Provide the (X, Y) coordinate of the cell's center where the given text is located.  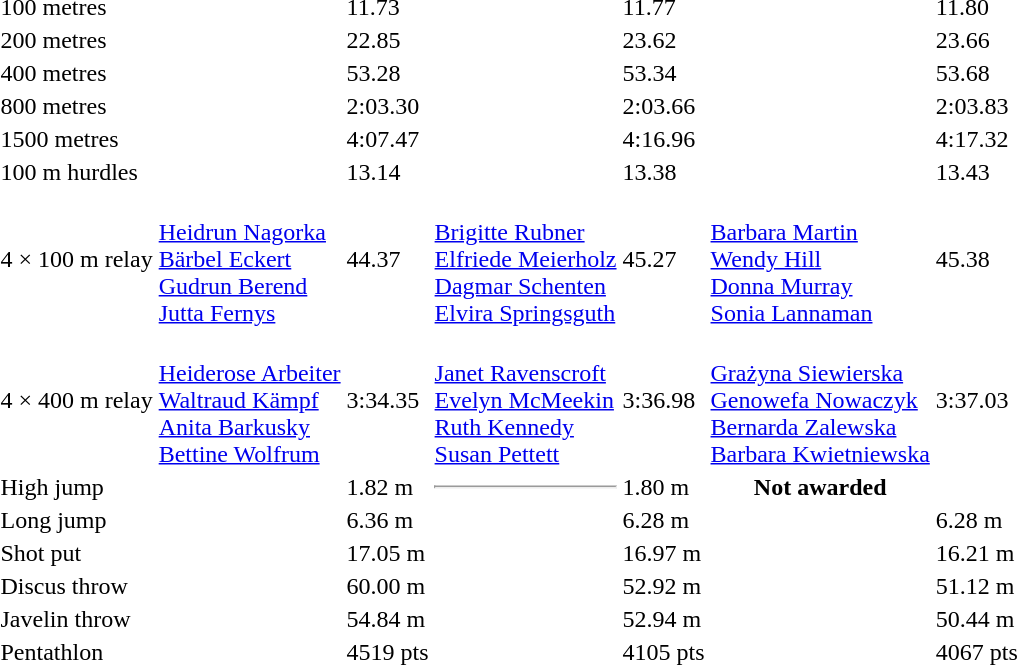
Brigitte RubnerElfriede MeierholzDagmar SchentenElvira Springsguth (526, 259)
3:36.98 (664, 400)
Janet RavenscroftEvelyn McMeekinRuth KennedySusan Pettett (526, 400)
Not awarded (820, 487)
54.84 m (388, 619)
Heiderose ArbeiterWaltraud KämpfAnita BarkuskyBettine Wolfrum (250, 400)
1.80 m (664, 487)
3:34.35 (388, 400)
23.62 (664, 40)
45.27 (664, 259)
Barbara MartinWendy HillDonna MurraySonia Lannaman (820, 259)
13.14 (388, 172)
4:16.96 (664, 139)
52.94 m (664, 619)
13.38 (664, 172)
52.92 m (664, 586)
16.97 m (664, 553)
1.82 m (388, 487)
6.36 m (388, 520)
44.37 (388, 259)
6.28 m (664, 520)
60.00 m (388, 586)
2:03.66 (664, 106)
2:03.30 (388, 106)
Grażyna SiewierskaGenowefa NowaczykBernarda ZalewskaBarbara Kwietniewska (820, 400)
Heidrun NagorkaBärbel EckertGudrun BerendJutta Fernys (250, 259)
53.34 (664, 73)
53.28 (388, 73)
17.05 m (388, 553)
4:07.47 (388, 139)
22.85 (388, 40)
